Extract the [x, y] coordinate from the center of the cell holding the provided text.  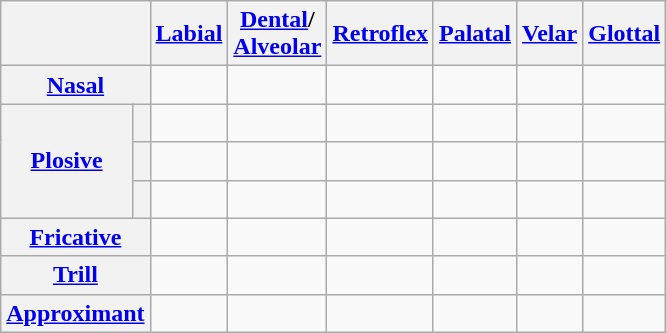
Trill [76, 275]
Labial [189, 34]
Velar [550, 34]
Glottal [624, 34]
Retroflex [380, 34]
Fricative [76, 237]
Dental/Alveolar [278, 34]
Plosive [67, 161]
Palatal [474, 34]
Approximant [76, 313]
Nasal [76, 85]
